Identify which cell holds the provided text, then report its (X, Y) central coordinate. 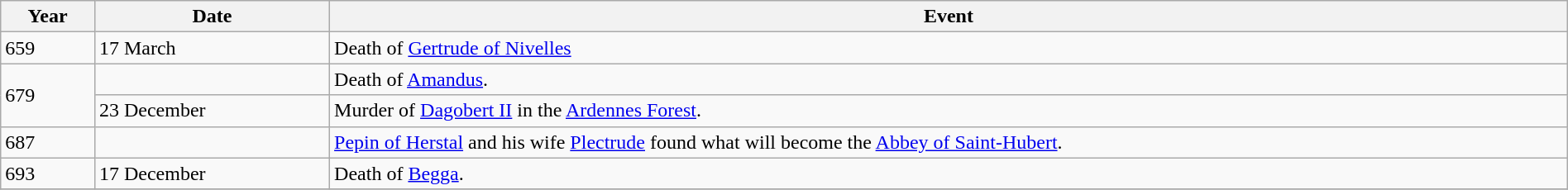
Date (212, 17)
693 (48, 173)
Murder of Dagobert II in the Ardennes Forest. (949, 111)
Event (949, 17)
Death of Begga. (949, 173)
17 December (212, 173)
Year (48, 17)
17 March (212, 48)
Death of Gertrude of Nivelles (949, 48)
23 December (212, 111)
Death of Amandus. (949, 79)
659 (48, 48)
679 (48, 95)
687 (48, 142)
Pepin of Herstal and his wife Plectrude found what will become the Abbey of Saint-Hubert. (949, 142)
